Pinpoint the cell where the given text exists, returning its [x, y] midpoint coordinate. 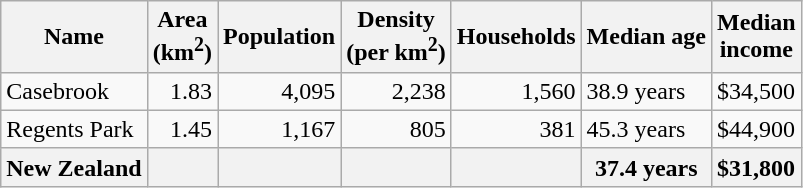
38.9 years [646, 91]
$31,800 [756, 167]
Density(per km2) [396, 37]
2,238 [396, 91]
45.3 years [646, 129]
805 [396, 129]
Name [74, 37]
4,095 [280, 91]
Area(km2) [182, 37]
Medianincome [756, 37]
Regents Park [74, 129]
1,560 [516, 91]
$44,900 [756, 129]
Households [516, 37]
1.45 [182, 129]
New Zealand [74, 167]
1.83 [182, 91]
$34,500 [756, 91]
Casebrook [74, 91]
381 [516, 129]
1,167 [280, 129]
Median age [646, 37]
Population [280, 37]
37.4 years [646, 167]
